Find where the given text appears and provide that cell's center as [X, Y] coordinate. 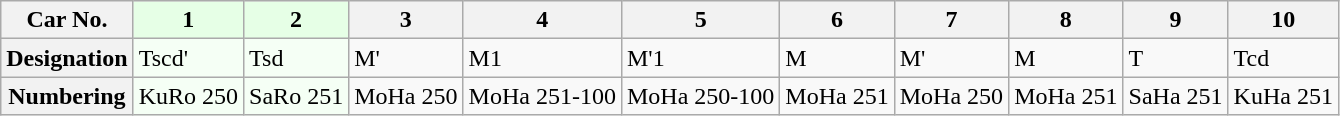
Car No. [67, 20]
4 [542, 20]
9 [1176, 20]
Tscd' [188, 58]
Tcd [1283, 58]
T [1176, 58]
6 [837, 20]
3 [406, 20]
1 [188, 20]
MoHa 251-100 [542, 96]
SaRo 251 [296, 96]
SaHa 251 [1176, 96]
7 [951, 20]
5 [700, 20]
Tsd [296, 58]
2 [296, 20]
10 [1283, 20]
M1 [542, 58]
Designation [67, 58]
M'1 [700, 58]
KuRo 250 [188, 96]
Numbering [67, 96]
8 [1066, 20]
MoHa 250-100 [700, 96]
KuHa 251 [1283, 96]
